Locate the cell with the specified text and output its (x, y) center coordinate. 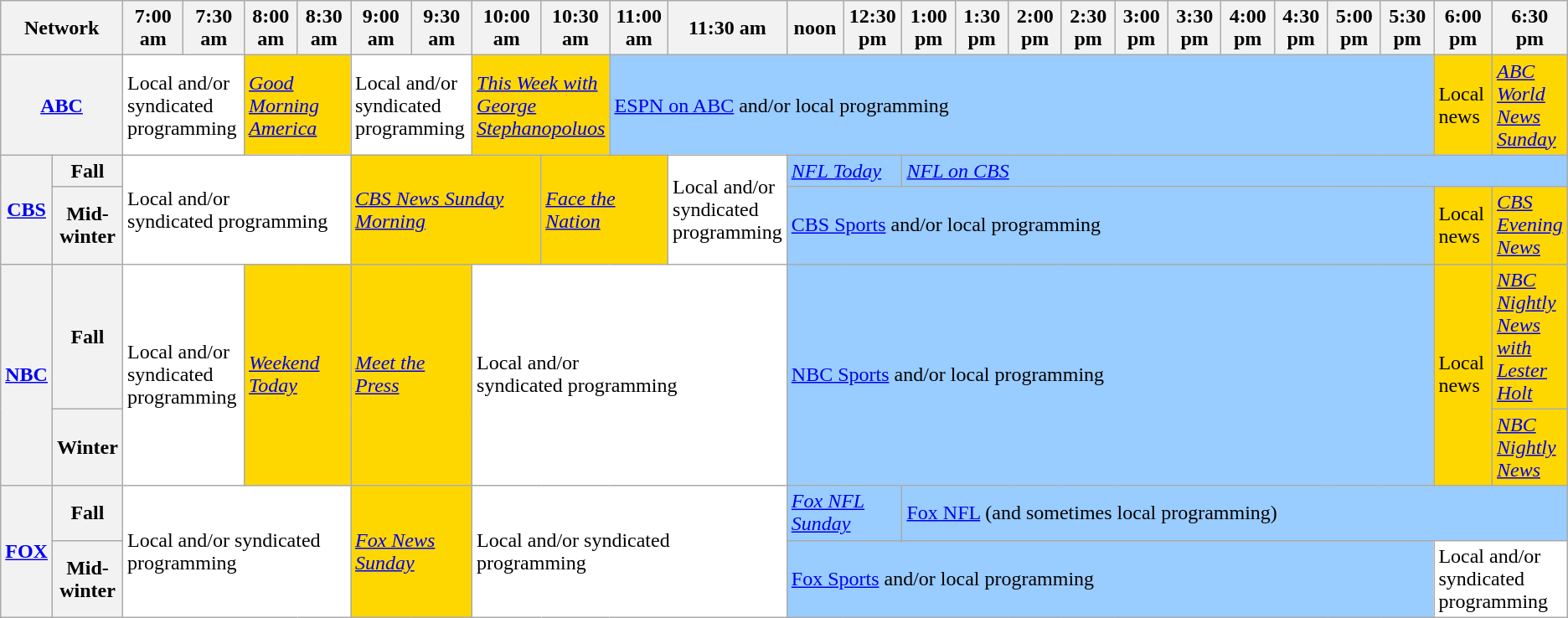
Fox News Sunday (410, 551)
2:30 pm (1087, 28)
FOX (27, 551)
4:30 pm (1300, 28)
Fox NFL (and sometimes local programming) (1235, 512)
Fox NFL Sunday (844, 512)
8:00 am (271, 28)
Good Morning America (298, 106)
NFL Today (844, 171)
noon (814, 28)
10:00 am (507, 28)
9:00 am (380, 28)
5:00 pm (1354, 28)
Winter (87, 447)
CBS Evening News (1529, 225)
10:30 am (575, 28)
CBS News Sunday Morning (446, 209)
3:30 pm (1194, 28)
NBC Nightly News with Lester Holt (1529, 337)
3:00 pm (1141, 28)
NFL on CBS (1235, 171)
1:30 pm (982, 28)
6:00 pm (1463, 28)
8:30 am (323, 28)
9:30 am (442, 28)
6:30 pm (1529, 28)
Network (62, 28)
Face the Nation (605, 209)
11:00 am (639, 28)
This Week with George Stephanopoluos (541, 106)
ESPN on ABC and/or local programming (1022, 106)
5:30 pm (1407, 28)
Weekend Today (298, 375)
ABC World News Sunday (1529, 106)
CBS (27, 209)
7:00 am (152, 28)
CBS Sports and/or local programming (1111, 225)
7:30 am (214, 28)
NBC Sports and/or local programming (1111, 375)
ABC (62, 106)
2:00 pm (1035, 28)
12:30 pm (873, 28)
Fox Sports and/or local programming (1111, 579)
NBC Nightly News (1529, 447)
1:00 pm (928, 28)
NBC (27, 375)
Meet the Press (410, 375)
11:30 am (728, 28)
4:00 pm (1248, 28)
